Return (x, y) of the center of cell containing provided text 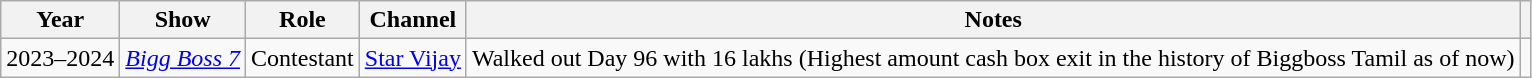
Notes (993, 20)
Channel (412, 20)
Role (303, 20)
Show (183, 20)
2023–2024 (60, 58)
Star Vijay (412, 58)
Year (60, 20)
Bigg Boss 7 (183, 58)
Walked out Day 96 with 16 lakhs (Highest amount cash box exit in the history of Biggboss Tamil as of now) (993, 58)
Contestant (303, 58)
